Detect which cell encompasses the target text, then output its [X, Y] center coordinate. 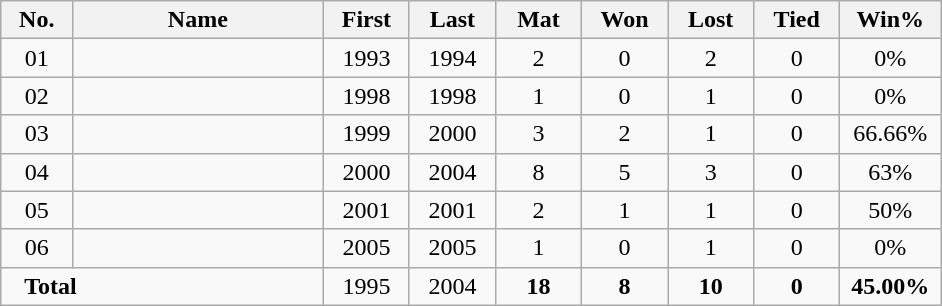
45.00% [890, 286]
01 [36, 58]
Tied [797, 20]
04 [36, 172]
1995 [366, 286]
18 [538, 286]
Won [625, 20]
1999 [366, 134]
50% [890, 210]
Total [162, 286]
03 [36, 134]
Name [198, 20]
05 [36, 210]
02 [36, 96]
5 [625, 172]
63% [890, 172]
66.66% [890, 134]
Lost [711, 20]
1993 [366, 58]
Mat [538, 20]
06 [36, 248]
Win% [890, 20]
First [366, 20]
Last [452, 20]
10 [711, 286]
No. [36, 20]
1994 [452, 58]
